Locate the cell with the specified text and output its [X, Y] center coordinate. 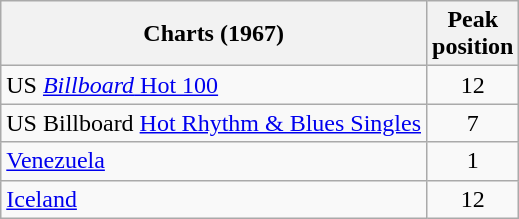
Charts (1967) [214, 34]
Venezuela [214, 161]
US Billboard Hot Rhythm & Blues Singles [214, 123]
Peakposition [473, 34]
7 [473, 123]
US Billboard Hot 100 [214, 85]
1 [473, 161]
Iceland [214, 199]
